For the text-containing cell, return its midpoint in [x, y] coordinate format. 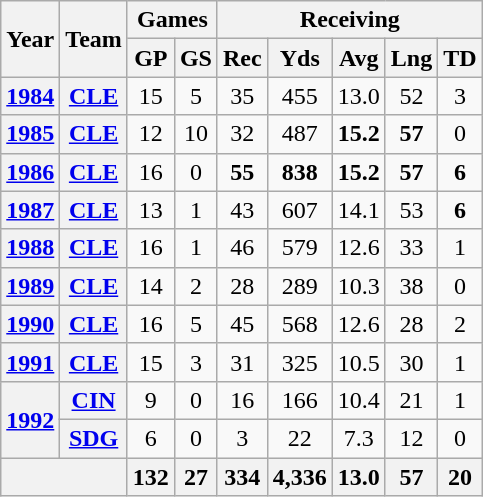
1985 [30, 134]
31 [242, 362]
45 [242, 324]
21 [411, 400]
487 [300, 134]
Lng [411, 58]
GS [196, 58]
38 [411, 286]
14 [150, 286]
43 [242, 210]
1987 [30, 210]
TD [460, 58]
9 [150, 400]
1991 [30, 362]
7.3 [358, 438]
30 [411, 362]
579 [300, 248]
Avg [358, 58]
132 [150, 477]
1988 [30, 248]
Games [172, 20]
35 [242, 96]
Team [94, 39]
166 [300, 400]
289 [300, 286]
53 [411, 210]
10 [196, 134]
1986 [30, 172]
Yds [300, 58]
27 [196, 477]
838 [300, 172]
568 [300, 324]
1989 [30, 286]
10.4 [358, 400]
Receiving [350, 20]
52 [411, 96]
CIN [94, 400]
4,336 [300, 477]
32 [242, 134]
14.1 [358, 210]
607 [300, 210]
10.3 [358, 286]
455 [300, 96]
1990 [30, 324]
46 [242, 248]
1992 [30, 419]
SDG [94, 438]
22 [300, 438]
GP [150, 58]
334 [242, 477]
325 [300, 362]
55 [242, 172]
20 [460, 477]
10.5 [358, 362]
1984 [30, 96]
Rec [242, 58]
33 [411, 248]
Year [30, 39]
13 [150, 210]
